Capture the cell that displays the provided text and extract its [x, y] central coordinate. 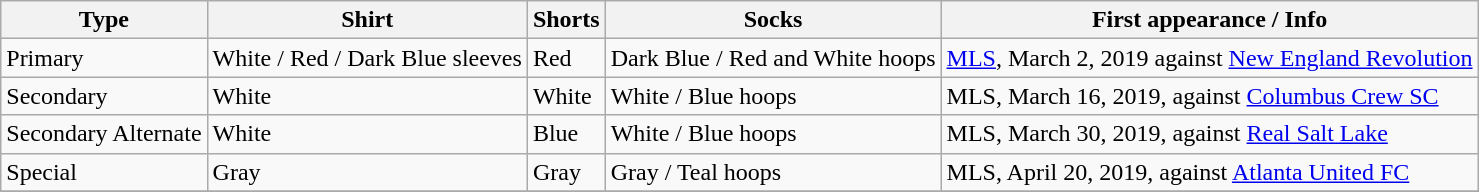
Primary [104, 58]
White / Red / Dark Blue sleeves [367, 58]
Special [104, 172]
Dark Blue / Red and White hoops [773, 58]
Shorts [566, 20]
Gray / Teal hoops [773, 172]
MLS, March 30, 2019, against Real Salt Lake [1210, 134]
Red [566, 58]
Type [104, 20]
Secondary [104, 96]
MLS, April 20, 2019, against Atlanta United FC [1210, 172]
MLS, March 2, 2019 against New England Revolution [1210, 58]
Shirt [367, 20]
First appearance / Info [1210, 20]
MLS, March 16, 2019, against Columbus Crew SC [1210, 96]
Secondary Alternate [104, 134]
Socks [773, 20]
Blue [566, 134]
